Provide the (X, Y) coordinate of the cell's center where the given text is located.  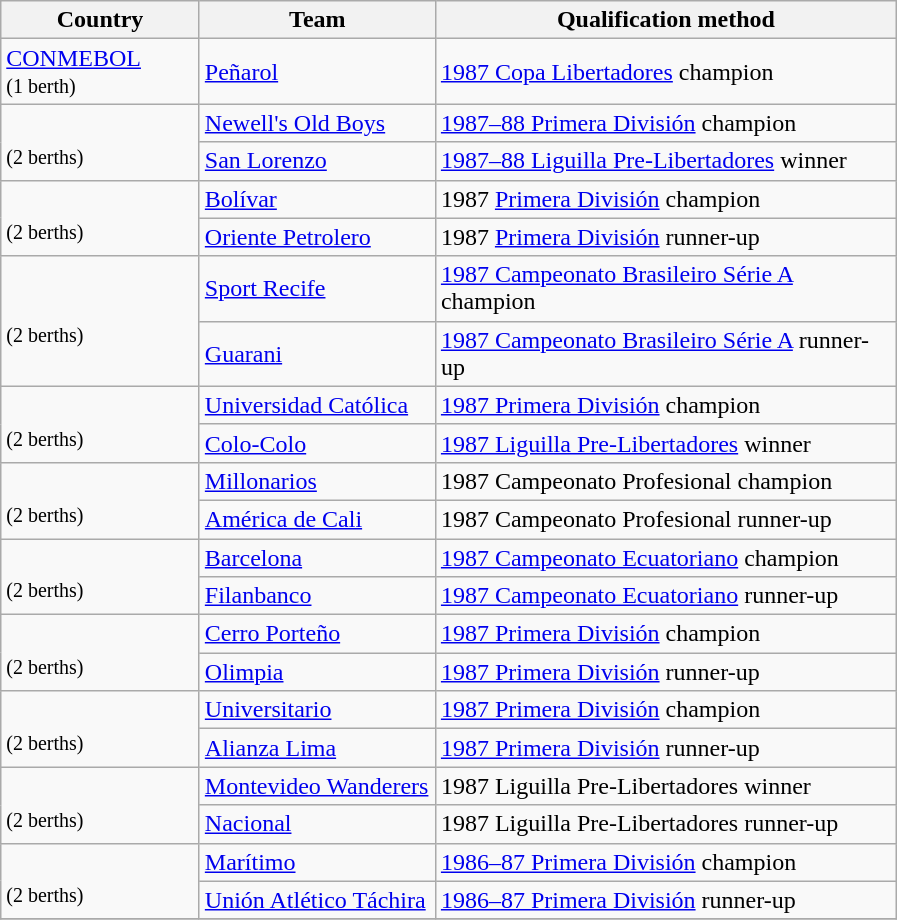
Bolívar (317, 199)
Unión Atlético Táchira (317, 900)
Montevideo Wanderers (317, 786)
Universitario (317, 710)
Universidad Católica (317, 405)
Qualification method (666, 20)
Filanbanco (317, 596)
1987 Campeonato Ecuatoriano runner-up (666, 596)
1987 Liguilla Pre-Libertadores runner-up (666, 824)
Newell's Old Boys (317, 123)
Colo-Colo (317, 443)
1986–87 Primera División champion (666, 862)
Peñarol (317, 72)
Barcelona (317, 557)
1987 Copa Libertadores champion (666, 72)
Marítimo (317, 862)
Olimpia (317, 672)
1986–87 Primera División runner-up (666, 900)
Team (317, 20)
1987 Campeonato Profesional champion (666, 481)
América de Cali (317, 519)
1987–88 Liguilla Pre-Libertadores winner (666, 161)
1987–88 Primera División champion (666, 123)
Oriente Petrolero (317, 237)
Alianza Lima (317, 748)
1987 Campeonato Profesional runner-up (666, 519)
CONMEBOL(1 berth) (100, 72)
1987 Campeonato Brasileiro Série A runner-up (666, 354)
1987 Campeonato Brasileiro Série A champion (666, 288)
Sport Recife (317, 288)
San Lorenzo (317, 161)
Millonarios (317, 481)
Cerro Porteño (317, 634)
Country (100, 20)
Guarani (317, 354)
Nacional (317, 824)
1987 Campeonato Ecuatoriano champion (666, 557)
